Find where the given text appears and provide that cell's center as [x, y] coordinate. 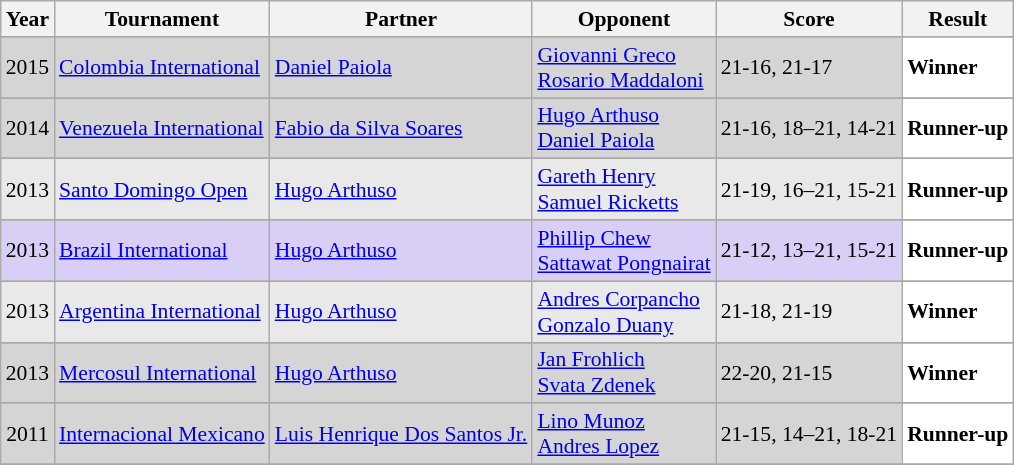
Santo Domingo Open [162, 190]
Tournament [162, 19]
Mercosul International [162, 372]
21-12, 13–21, 15-21 [809, 250]
Gareth Henry Samuel Ricketts [624, 190]
Result [958, 19]
Year [28, 19]
Brazil International [162, 250]
2011 [28, 434]
Phillip Chew Sattawat Pongnairat [624, 250]
Jan Frohlich Svata Zdenek [624, 372]
21-19, 16–21, 15-21 [809, 190]
21-16, 18–21, 14-21 [809, 128]
Lino Munoz Andres Lopez [624, 434]
Luis Henrique Dos Santos Jr. [402, 434]
Partner [402, 19]
Argentina International [162, 312]
Daniel Paiola [402, 68]
22-20, 21-15 [809, 372]
2014 [28, 128]
Giovanni Greco Rosario Maddaloni [624, 68]
Hugo Arthuso Daniel Paiola [624, 128]
Venezuela International [162, 128]
Andres Corpancho Gonzalo Duany [624, 312]
Opponent [624, 19]
Internacional Mexicano [162, 434]
2015 [28, 68]
Fabio da Silva Soares [402, 128]
21-16, 21-17 [809, 68]
21-15, 14–21, 18-21 [809, 434]
21-18, 21-19 [809, 312]
Colombia International [162, 68]
Score [809, 19]
